Capture the cell that displays the provided text and extract its [x, y] central coordinate. 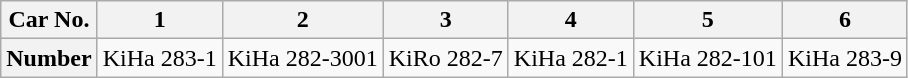
Car No. [49, 20]
2 [302, 20]
KiHa 282-3001 [302, 58]
KiHa 282-101 [708, 58]
KiHa 283-9 [844, 58]
3 [446, 20]
6 [844, 20]
5 [708, 20]
1 [160, 20]
KiRo 282-7 [446, 58]
Number [49, 58]
KiHa 282-1 [570, 58]
4 [570, 20]
KiHa 283-1 [160, 58]
